Return the (X, Y) coordinate for the center point of the cell that contains the specified text.  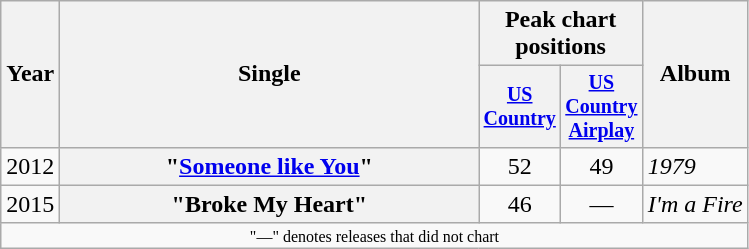
49 (602, 166)
US Country Airplay (602, 106)
Single (270, 74)
Peak chartpositions (560, 34)
"Someone like You" (270, 166)
2012 (30, 166)
— (602, 204)
46 (520, 204)
US Country (520, 106)
Year (30, 74)
"—" denotes releases that did not chart (374, 235)
2015 (30, 204)
I'm a Fire (695, 204)
Album (695, 74)
52 (520, 166)
1979 (695, 166)
"Broke My Heart" (270, 204)
